Return the (X, Y) coordinate for the center point of the cell that contains the specified text.  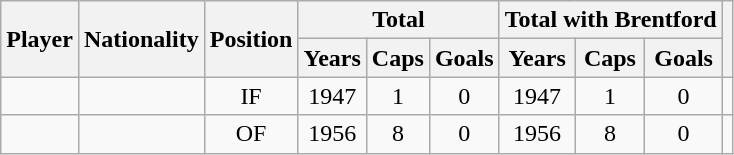
Nationality (141, 39)
IF (251, 96)
OF (251, 134)
Player (40, 39)
Total (398, 20)
Position (251, 39)
Total with Brentford (610, 20)
